Output the [X, Y] coordinate of the center of the cell containing the given text.  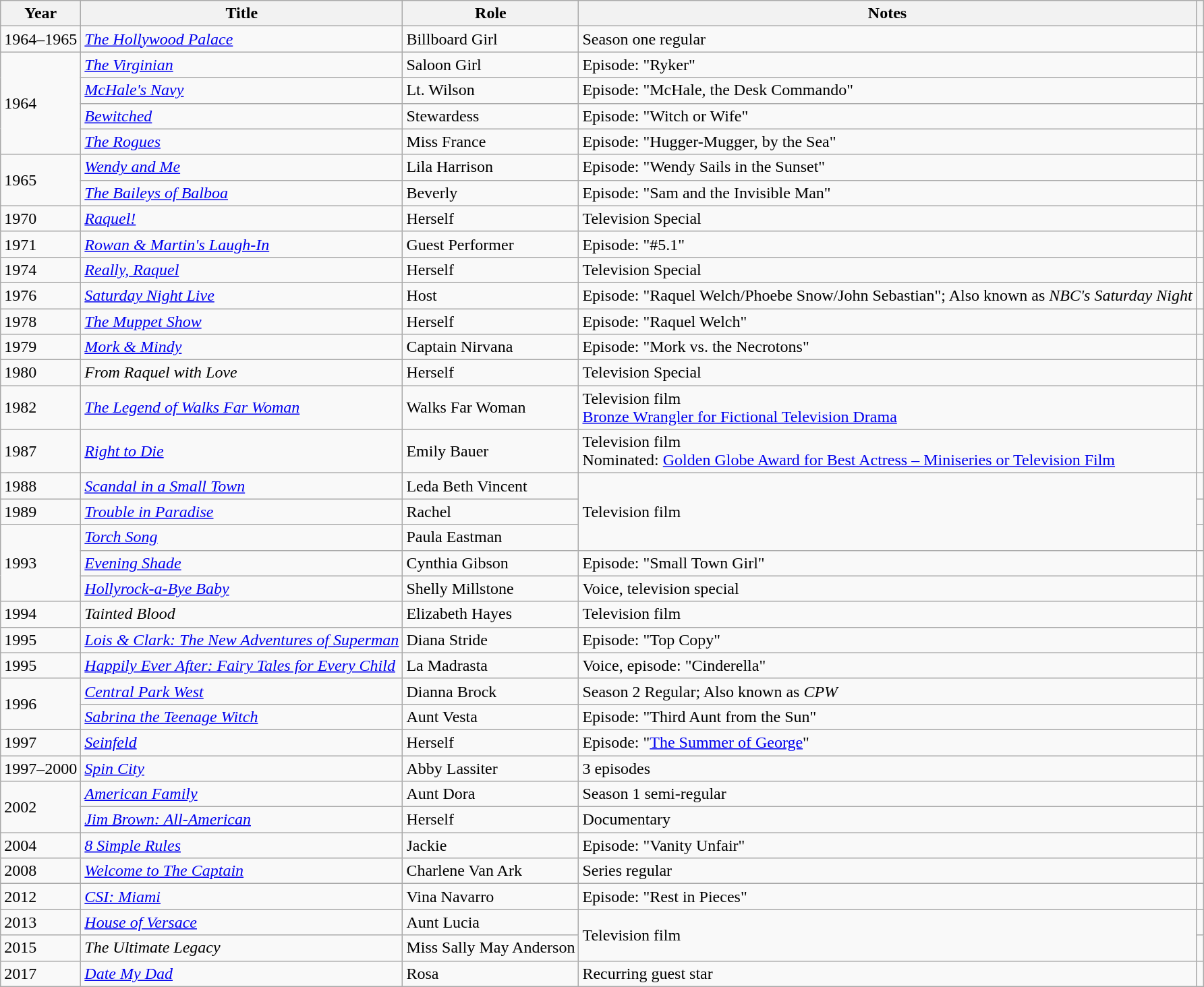
Spin City [241, 768]
Jim Brown: All-American [241, 820]
1996 [40, 704]
Rowan & Martin's Laugh-In [241, 244]
Bewitched [241, 116]
Shelly Millstone [491, 589]
Billboard Girl [491, 39]
Episode: "Small Town Girl" [888, 563]
1971 [40, 244]
3 episodes [888, 768]
2008 [40, 871]
Series regular [888, 871]
Emily Bauer [491, 452]
1982 [40, 407]
1994 [40, 614]
Year [40, 13]
American Family [241, 794]
Leda Beth Vincent [491, 486]
Lila Harrison [491, 167]
Episode: "The Summer of George" [888, 742]
Raquel! [241, 218]
Saloon Girl [491, 65]
The Rogues [241, 142]
Mork & Mindy [241, 347]
2017 [40, 974]
2013 [40, 922]
Captain Nirvana [491, 347]
Episode: "Raquel Welch" [888, 322]
Lt. Wilson [491, 90]
Central Park West [241, 691]
Elizabeth Hayes [491, 614]
1997 [40, 742]
1976 [40, 295]
Date My Dad [241, 974]
Season one regular [888, 39]
Voice, television special [888, 589]
The Ultimate Legacy [241, 948]
Abby Lassiter [491, 768]
Vina Navarro [491, 897]
CSI: Miami [241, 897]
Episode: "Witch or Wife" [888, 116]
Episode: "Sam and the Invisible Man" [888, 193]
Episode: "Rest in Pieces" [888, 897]
Miss Sally May Anderson [491, 948]
Saturday Night Live [241, 295]
Aunt Vesta [491, 717]
Jackie [491, 845]
McHale's Navy [241, 90]
1980 [40, 373]
1987 [40, 452]
1988 [40, 486]
Recurring guest star [888, 974]
The Virginian [241, 65]
Welcome to The Captain [241, 871]
1993 [40, 563]
Documentary [888, 820]
1970 [40, 218]
Aunt Dora [491, 794]
Diana Stride [491, 640]
Episode: "Ryker" [888, 65]
Rachel [491, 512]
Episode: "Raquel Welch/Phoebe Snow/John Sebastian"; Also known as NBC's Saturday Night [888, 295]
La Madrasta [491, 665]
1979 [40, 347]
Lois & Clark: The New Adventures of Superman [241, 640]
Scandal in a Small Town [241, 486]
Season 2 Regular; Also known as CPW [888, 691]
2004 [40, 845]
Episode: "Hugger-Mugger, by the Sea" [888, 142]
2002 [40, 807]
1964 [40, 103]
2012 [40, 897]
Really, Raquel [241, 270]
Sabrina the Teenage Witch [241, 717]
Role [491, 13]
The Hollywood Palace [241, 39]
Hollyrock-a-Bye Baby [241, 589]
Charlene Van Ark [491, 871]
Right to Die [241, 452]
2015 [40, 948]
Notes [888, 13]
1974 [40, 270]
Episode: "Vanity Unfair" [888, 845]
Title [241, 13]
1964–1965 [40, 39]
Wendy and Me [241, 167]
1965 [40, 180]
Episode: "Top Copy" [888, 640]
Television filmNominated: Golden Globe Award for Best Actress – Miniseries or Television Film [888, 452]
Episode: "McHale, the Desk Commando" [888, 90]
1997–2000 [40, 768]
House of Versace [241, 922]
Episode: "Wendy Sails in the Sunset" [888, 167]
Trouble in Paradise [241, 512]
Season 1 semi-regular [888, 794]
Evening Shade [241, 563]
1989 [40, 512]
The Baileys of Balboa [241, 193]
Happily Ever After: Fairy Tales for Every Child [241, 665]
Cynthia Gibson [491, 563]
Stewardess [491, 116]
Episode: "#5.1" [888, 244]
The Muppet Show [241, 322]
Paula Eastman [491, 537]
Rosa [491, 974]
Beverly [491, 193]
Host [491, 295]
Torch Song [241, 537]
Voice, episode: "Cinderella" [888, 665]
Walks Far Woman [491, 407]
Episode: "Mork vs. the Necrotons" [888, 347]
8 Simple Rules [241, 845]
Seinfeld [241, 742]
Dianna Brock [491, 691]
Television filmBronze Wrangler for Fictional Television Drama [888, 407]
1978 [40, 322]
Guest Performer [491, 244]
Miss France [491, 142]
From Raquel with Love [241, 373]
Tainted Blood [241, 614]
The Legend of Walks Far Woman [241, 407]
Episode: "Third Aunt from the Sun" [888, 717]
Aunt Lucia [491, 922]
